Return (x, y) of the center of cell containing provided text 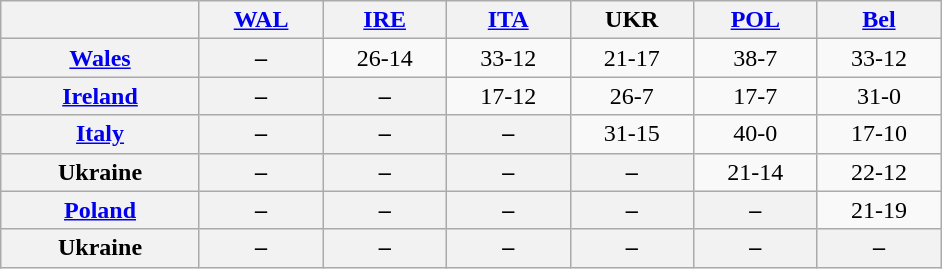
IRE (385, 20)
21-19 (879, 210)
17-12 (508, 96)
38-7 (756, 58)
WAL (261, 20)
21-17 (632, 58)
Bel (879, 20)
Poland (100, 210)
Ireland (100, 96)
Wales (100, 58)
21-14 (756, 172)
26-14 (385, 58)
31-15 (632, 134)
ITA (508, 20)
Italy (100, 134)
31-0 (879, 96)
22-12 (879, 172)
UKR (632, 20)
17-7 (756, 96)
26-7 (632, 96)
POL (756, 20)
40-0 (756, 134)
17-10 (879, 134)
